Locate the cell with the specified text and output its [x, y] center coordinate. 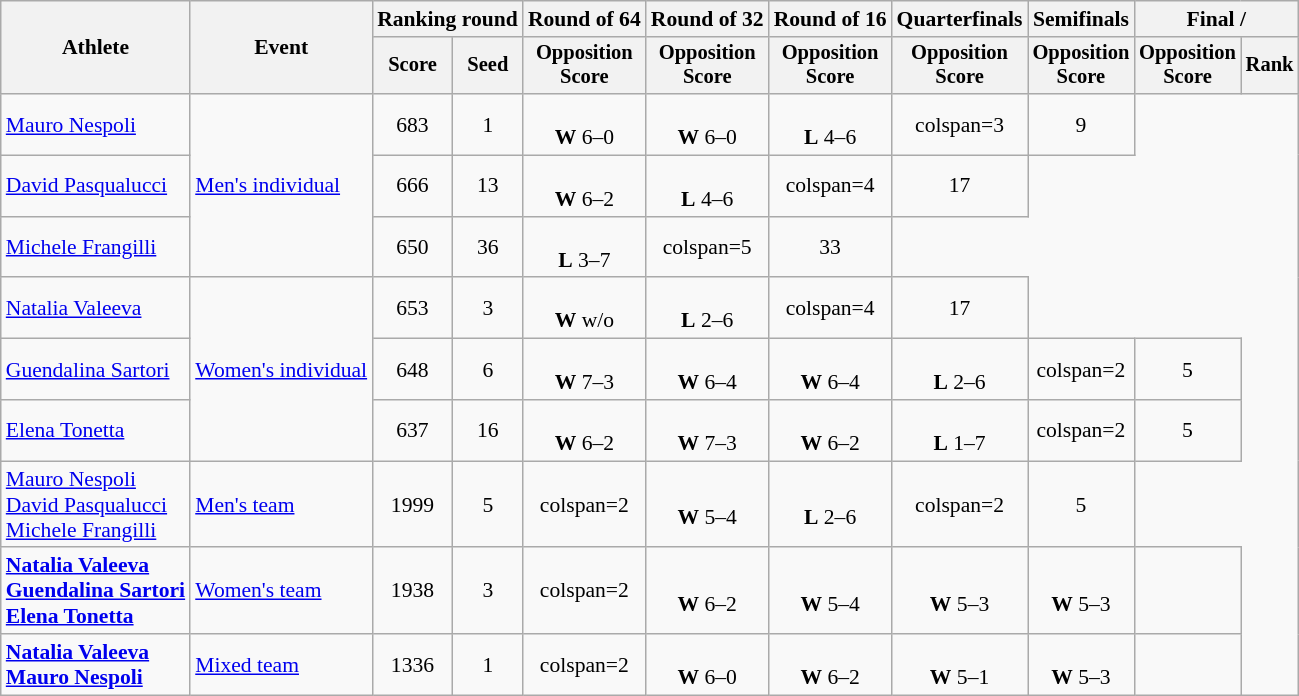
colspan=3 [960, 124]
Score [412, 66]
Women's individual [281, 370]
Guendalina Sartori [96, 370]
653 [412, 308]
666 [412, 186]
13 [488, 186]
Rank [1270, 66]
Mauro NespoliDavid PasqualucciMichele Frangilli [96, 504]
648 [412, 370]
Mauro Nespoli [96, 124]
W 5–1 [960, 664]
Men's team [281, 504]
Ranking round [448, 19]
Quarterfinals [960, 19]
33 [830, 248]
Women's team [281, 592]
1999 [412, 504]
W w/o [584, 308]
Round of 64 [584, 19]
Round of 32 [708, 19]
16 [488, 430]
David Pasqualucci [96, 186]
Athlete [96, 48]
Michele Frangilli [96, 248]
650 [412, 248]
Seed [488, 66]
637 [412, 430]
1938 [412, 592]
L 1–7 [960, 430]
36 [488, 248]
1336 [412, 664]
683 [412, 124]
Elena Tonetta [96, 430]
6 [488, 370]
Event [281, 48]
L 3–7 [584, 248]
Natalia ValeevaMauro Nespoli [96, 664]
9 [1082, 124]
Men's individual [281, 186]
Final / [1216, 19]
colspan=5 [708, 248]
Semifinals [1082, 19]
Round of 16 [830, 19]
Natalia ValeevaGuendalina SartoriElena Tonetta [96, 592]
Natalia Valeeva [96, 308]
Mixed team [281, 664]
